Provide the [X, Y] coordinate of the cell's center where the given text is located.  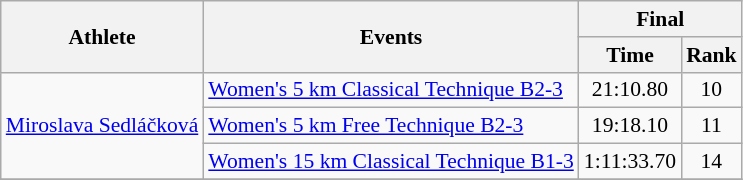
21:10.80 [630, 90]
Athlete [102, 36]
Rank [712, 55]
11 [712, 126]
Final [660, 19]
Women's 5 km Free Technique B2-3 [390, 126]
Events [390, 36]
Miroslava Sedláčková [102, 126]
Time [630, 55]
19:18.10 [630, 126]
Women's 5 km Classical Technique B2-3 [390, 90]
14 [712, 162]
1:11:33.70 [630, 162]
10 [712, 90]
Women's 15 km Classical Technique B1-3 [390, 162]
